Detect which cell encompasses the target text, then output its (x, y) center coordinate. 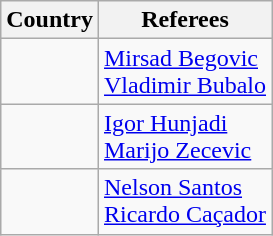
Nelson SantosRicardo Caçador (184, 202)
Country (50, 20)
Mirsad BegovicVladimir Bubalo (184, 72)
Referees (184, 20)
Igor HunjadiMarijo Zecevic (184, 136)
